From the cell containing the given text, extract its center point as [X, Y] coordinate. 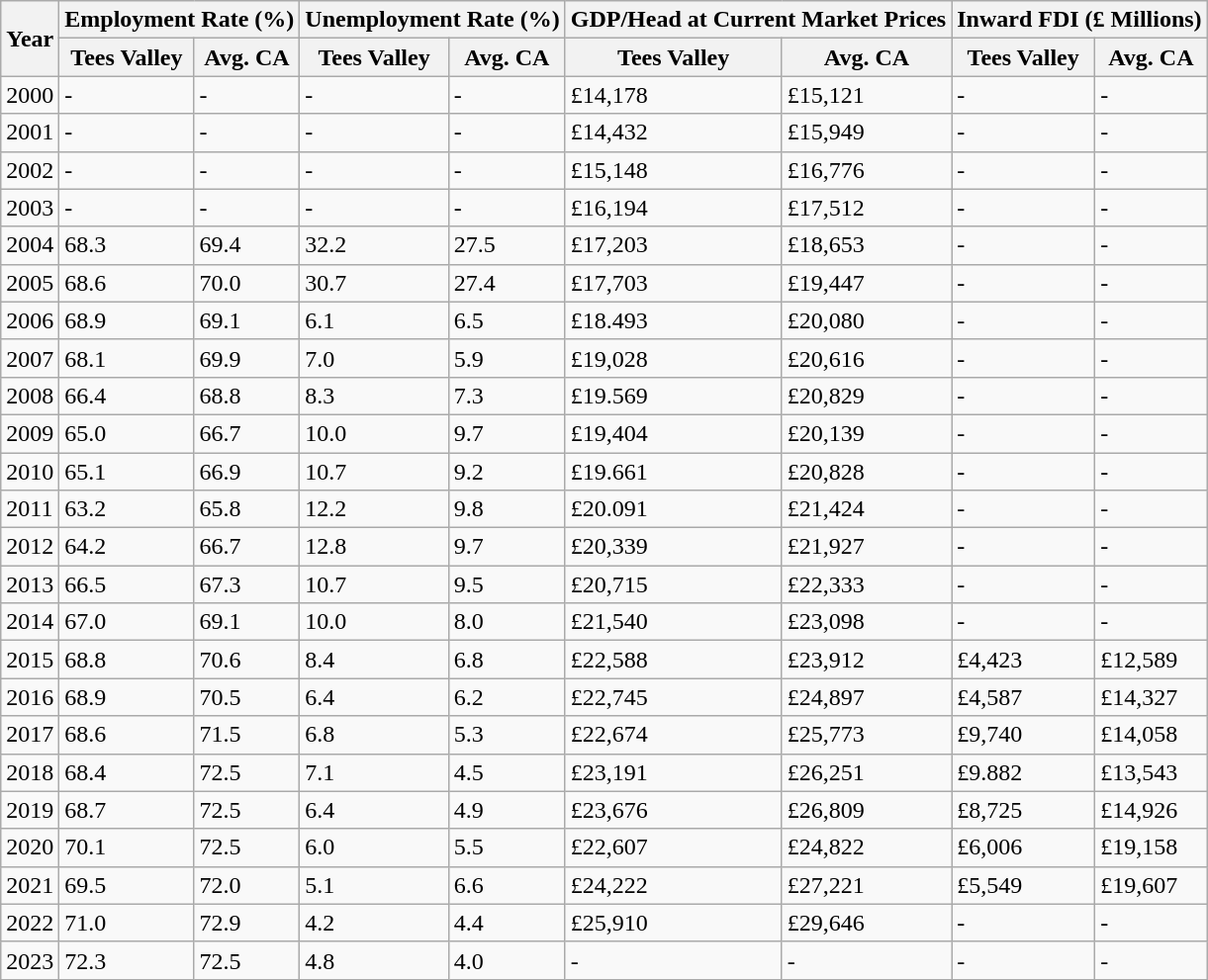
£24,822 [867, 847]
72.3 [127, 960]
£9,740 [1023, 735]
2020 [30, 847]
71.5 [247, 735]
£23,912 [867, 660]
69.4 [247, 245]
7.0 [374, 358]
2016 [30, 697]
27.4 [507, 283]
5.3 [507, 735]
2005 [30, 283]
£21,927 [867, 547]
£13,543 [1152, 772]
65.8 [247, 509]
£26,809 [867, 810]
65.0 [127, 433]
£15,148 [673, 170]
8.3 [374, 396]
£4,587 [1023, 697]
2000 [30, 95]
£25,910 [673, 923]
£22,745 [673, 697]
£15,949 [867, 133]
67.3 [247, 584]
£22,674 [673, 735]
£20,829 [867, 396]
2022 [30, 923]
27.5 [507, 245]
2017 [30, 735]
9.8 [507, 509]
£24,222 [673, 885]
69.5 [127, 885]
£18.493 [673, 320]
£23,098 [867, 622]
£4,423 [1023, 660]
5.9 [507, 358]
£27,221 [867, 885]
£20,339 [673, 547]
70.5 [247, 697]
2012 [30, 547]
32.2 [374, 245]
2010 [30, 472]
72.9 [247, 923]
£19,447 [867, 283]
64.2 [127, 547]
£14,327 [1152, 697]
Year [30, 39]
4.8 [374, 960]
4.5 [507, 772]
£12,589 [1152, 660]
£17,703 [673, 283]
70.1 [127, 847]
69.9 [247, 358]
8.4 [374, 660]
Unemployment Rate (%) [432, 20]
£22,333 [867, 584]
£19,158 [1152, 847]
£15,121 [867, 95]
£29,646 [867, 923]
£20,715 [673, 584]
8.0 [507, 622]
12.8 [374, 547]
£19.661 [673, 472]
4.2 [374, 923]
£19,404 [673, 433]
7.3 [507, 396]
£25,773 [867, 735]
£24,897 [867, 697]
£16,776 [867, 170]
£18,653 [867, 245]
£19,607 [1152, 885]
Employment Rate (%) [180, 20]
£20.091 [673, 509]
£9.882 [1023, 772]
£14,926 [1152, 810]
30.7 [374, 283]
2006 [30, 320]
7.1 [374, 772]
£20,828 [867, 472]
70.0 [247, 283]
GDP/Head at Current Market Prices [758, 20]
4.0 [507, 960]
£17,512 [867, 208]
4.4 [507, 923]
66.5 [127, 584]
2014 [30, 622]
£21,424 [867, 509]
12.2 [374, 509]
6.2 [507, 697]
68.4 [127, 772]
67.0 [127, 622]
2004 [30, 245]
63.2 [127, 509]
66.4 [127, 396]
2001 [30, 133]
£19.569 [673, 396]
65.1 [127, 472]
£20,139 [867, 433]
6.1 [374, 320]
70.6 [247, 660]
6.0 [374, 847]
2002 [30, 170]
£16,194 [673, 208]
66.9 [247, 472]
72.0 [247, 885]
9.5 [507, 584]
£20,616 [867, 358]
2019 [30, 810]
£26,251 [867, 772]
£20,080 [867, 320]
5.1 [374, 885]
68.1 [127, 358]
68.3 [127, 245]
£14,178 [673, 95]
£14,058 [1152, 735]
6.5 [507, 320]
2008 [30, 396]
4.9 [507, 810]
Inward FDI (£ Millions) [1079, 20]
2023 [30, 960]
5.5 [507, 847]
2003 [30, 208]
6.6 [507, 885]
2018 [30, 772]
9.2 [507, 472]
£8,725 [1023, 810]
£23,191 [673, 772]
£14,432 [673, 133]
£6,006 [1023, 847]
2021 [30, 885]
2011 [30, 509]
68.7 [127, 810]
£17,203 [673, 245]
2007 [30, 358]
2015 [30, 660]
£22,607 [673, 847]
£21,540 [673, 622]
71.0 [127, 923]
2009 [30, 433]
£23,676 [673, 810]
£19,028 [673, 358]
£22,588 [673, 660]
£5,549 [1023, 885]
2013 [30, 584]
